Return the [X, Y] coordinate for the center point of the cell that contains the specified text.  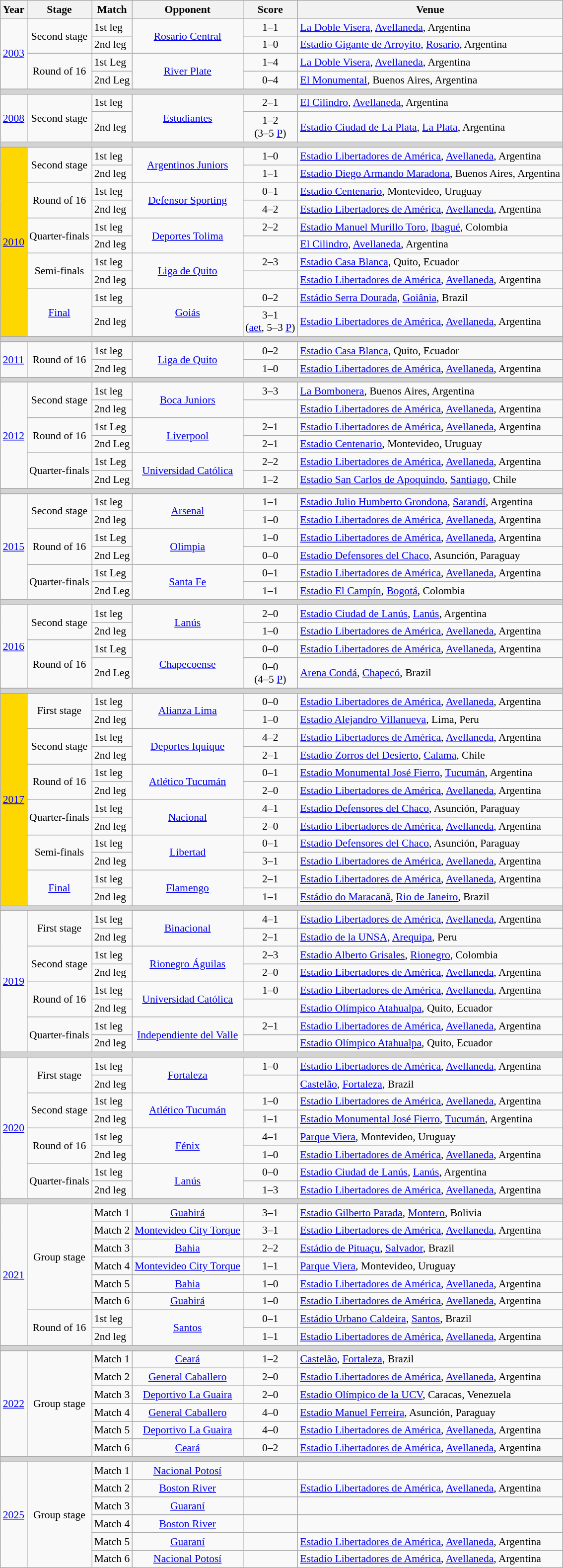
Estadio Diego Armando Maradona, Buenos Aires, Argentina [430, 174]
Binacional [188, 928]
3–1(aet, 5–3 P) [270, 322]
Estadio Ciudad de La Plata, La Plata, Argentina [430, 127]
2016 [14, 646]
Estádio Urbano Caldeira, Santos, Brazil [430, 1319]
2022 [14, 1404]
Libertad [188, 853]
Stage [60, 9]
2003 [14, 54]
Venue [430, 9]
Estudiantes [188, 118]
3–3 [270, 392]
Rosario Central [188, 36]
Estadio Gilberto Parada, Montero, Bolivia [430, 1213]
Match [112, 9]
2019 [14, 982]
2008 [14, 118]
2015 [14, 547]
Estadio Manuel Murillo Toro, Ibagué, Colombia [430, 227]
2010 [14, 242]
Goiás [188, 313]
2020 [14, 1128]
Fénix [188, 1146]
Argentinos Juniors [188, 165]
2017 [14, 799]
Opponent [188, 9]
Defensor Sporting [188, 201]
Estadio Olímpico de la UCV, Caracas, Venezuela [430, 1395]
Estadio El Campín, Bogotá, Colombia [430, 591]
2012 [14, 436]
Year [14, 9]
Rionegro Águilas [188, 964]
Santos [188, 1328]
Deportes Iquique [188, 746]
Arena Condá, Chapecó, Brazil [430, 673]
Deportes Tolima [188, 235]
2021 [14, 1275]
Santa Fe [188, 582]
Estadio San Carlos de Apoquindo, Santiago, Chile [430, 480]
Flamengo [188, 888]
La Bombonera, Buenos Aires, Argentina [430, 392]
Alianza Lima [188, 710]
Estádio do Maracanã, Rio de Janeiro, Brazil [430, 897]
Nacional [188, 817]
Arsenal [188, 511]
Independiente del Valle [188, 1034]
Estadio Manuel Ferreira, Asunción, Paraguay [430, 1412]
Boca Juniors [188, 400]
Estádio Serra Dourada, Goiânia, Brazil [430, 298]
El Monumental, Buenos Aires, Argentina [430, 80]
Fortaleza [188, 1075]
Liverpool [188, 435]
0–4 [270, 80]
1–2(3–5 P) [270, 127]
2025 [14, 1515]
Estádio de Pituaçu, Salvador, Brazil [430, 1249]
Olimpia [188, 547]
Estadio Alberto Grisales, Rionegro, Colombia [430, 955]
Score [270, 9]
Estadio Julio Humberto Grondona, Sarandí, Argentina [430, 502]
Estadio Gigante de Arroyito, Rosario, Argentina [430, 45]
Estadio Zorros del Desierto, Calama, Chile [430, 755]
2011 [14, 360]
1–4 [270, 63]
Estadio de la UNSA, Arequipa, Peru [430, 938]
1–3 [270, 1190]
River Plate [188, 72]
Estadio Alejandro Villanueva, Lima, Peru [430, 720]
Chapecoense [188, 665]
0–0(4–5 P) [270, 673]
